From the cell containing the given text, extract its center point as [X, Y] coordinate. 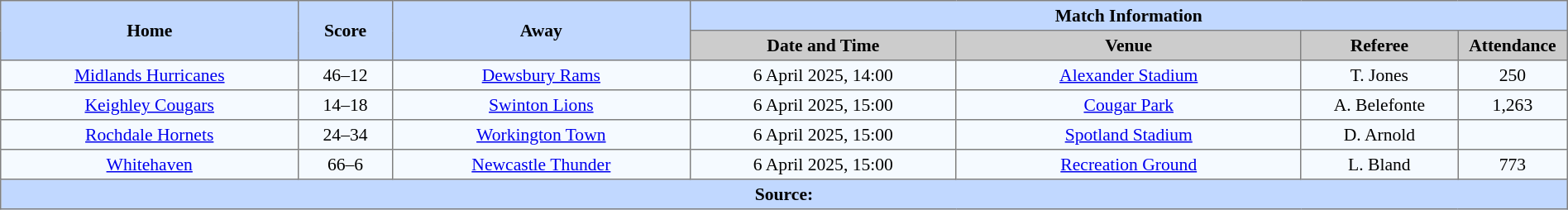
6 April 2025, 14:00 [823, 75]
Midlands Hurricanes [150, 75]
Cougar Park [1128, 105]
D. Arnold [1379, 135]
Referee [1379, 45]
Match Information [1128, 16]
Venue [1128, 45]
A. Belefonte [1379, 105]
Dewsbury Rams [541, 75]
Score [346, 31]
Source: [784, 194]
Swinton Lions [541, 105]
24–34 [346, 135]
46–12 [346, 75]
1,263 [1513, 105]
Date and Time [823, 45]
T. Jones [1379, 75]
250 [1513, 75]
Alexander Stadium [1128, 75]
Whitehaven [150, 165]
Attendance [1513, 45]
Keighley Cougars [150, 105]
Rochdale Hornets [150, 135]
773 [1513, 165]
Recreation Ground [1128, 165]
Home [150, 31]
66–6 [346, 165]
Workington Town [541, 135]
L. Bland [1379, 165]
Newcastle Thunder [541, 165]
Spotland Stadium [1128, 135]
Away [541, 31]
14–18 [346, 105]
